Scan for the cell matching the given text and deliver its (x, y) coordinate at center. 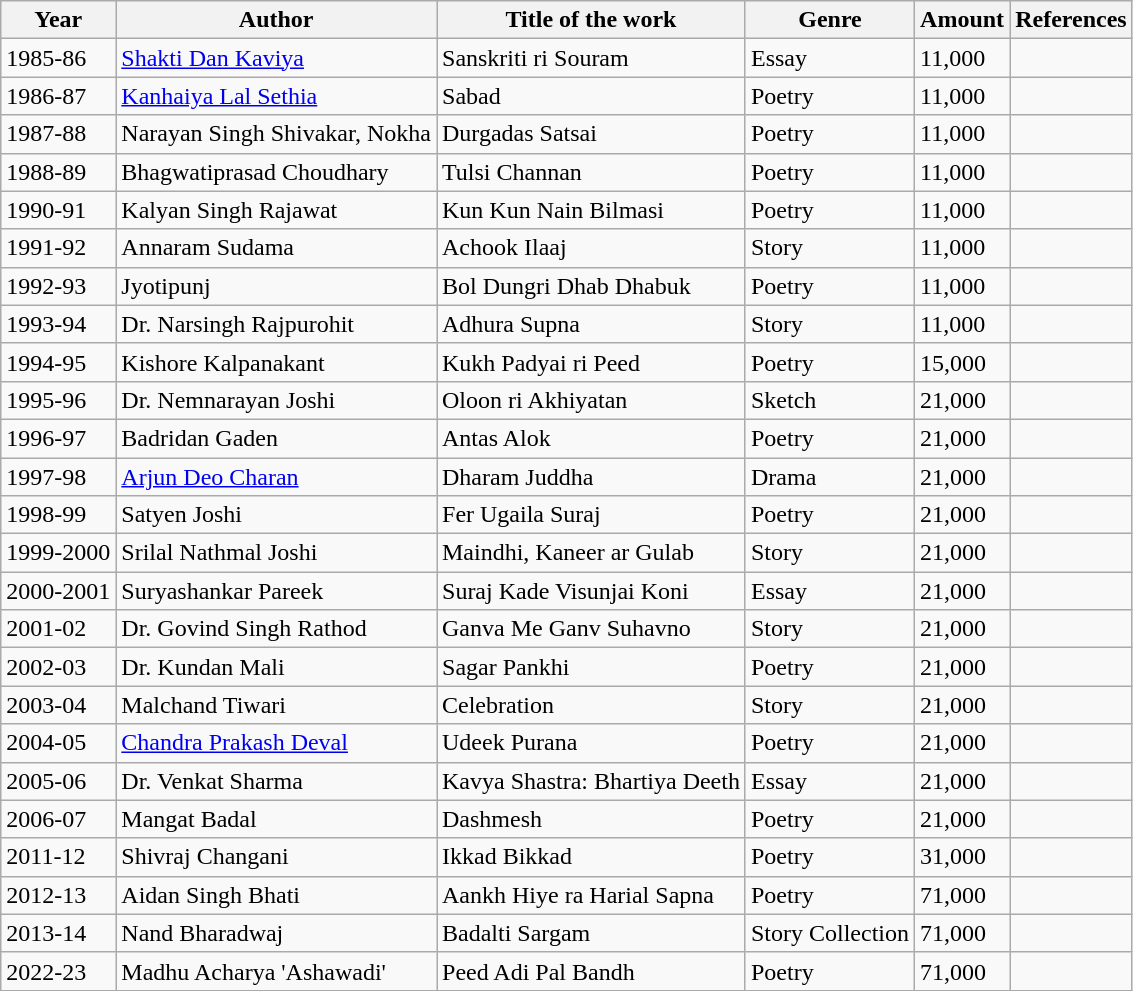
1992-93 (58, 286)
Bol Dungri Dhab Dhabuk (590, 286)
Ganva Me Ganv Suhavno (590, 629)
Jyotipunj (276, 286)
1997-98 (58, 477)
Tulsi Channan (590, 172)
Author (276, 20)
Year (58, 20)
Chandra Prakash Deval (276, 743)
2005-06 (58, 781)
2003-04 (58, 705)
Achook Ilaaj (590, 248)
1995-96 (58, 400)
Aidan Singh Bhati (276, 895)
Kalyan Singh Rajawat (276, 210)
Satyen Joshi (276, 515)
2001-02 (58, 629)
Nand Bharadwaj (276, 933)
Kukh Padyai ri Peed (590, 362)
1987-88 (58, 134)
2002-03 (58, 667)
Title of the work (590, 20)
31,000 (962, 857)
Badridan Gaden (276, 438)
1991-92 (58, 248)
Kanhaiya Lal Sethia (276, 96)
2022-23 (58, 971)
Amount (962, 20)
Srilal Nathmal Joshi (276, 553)
Kavya Shastra: Bhartiya Deeth (590, 781)
1998-99 (58, 515)
Dashmesh (590, 819)
Annaram Sudama (276, 248)
Narayan Singh Shivakar, Nokha (276, 134)
Durgadas Satsai (590, 134)
Adhura Supna (590, 324)
2012-13 (58, 895)
Shakti Dan Kaviya (276, 58)
Sabad (590, 96)
Arjun Deo Charan (276, 477)
Udeek Purana (590, 743)
Story Collection (830, 933)
Dr. Venkat Sharma (276, 781)
1996-97 (58, 438)
References (1072, 20)
Maindhi, Kaneer ar Gulab (590, 553)
Ikkad Bikkad (590, 857)
Dharam Juddha (590, 477)
Badalti Sargam (590, 933)
Shivraj Changani (276, 857)
Kishore Kalpanakant (276, 362)
Dr. Kundan Mali (276, 667)
Dr. Govind Singh Rathod (276, 629)
1994-95 (58, 362)
Suryashankar Pareek (276, 591)
2000-2001 (58, 591)
1999-2000 (58, 553)
1985-86 (58, 58)
Drama (830, 477)
Sagar Pankhi (590, 667)
Fer Ugaila Suraj (590, 515)
Genre (830, 20)
Sketch (830, 400)
2013-14 (58, 933)
2004-05 (58, 743)
Aankh Hiye ra Harial Sapna (590, 895)
1986-87 (58, 96)
2006-07 (58, 819)
1990-91 (58, 210)
Dr. Nemnarayan Joshi (276, 400)
Oloon ri Akhiyatan (590, 400)
Dr. Narsingh Rajpurohit (276, 324)
1988-89 (58, 172)
Peed Adi Pal Bandh (590, 971)
Antas Alok (590, 438)
Sanskriti ri Souram (590, 58)
Suraj Kade Visunjai Koni (590, 591)
Malchand Tiwari (276, 705)
2011-12 (58, 857)
Madhu Acharya 'Ashawadi' (276, 971)
1993-94 (58, 324)
Bhagwatiprasad Choudhary (276, 172)
Kun Kun Nain Bilmasi (590, 210)
15,000 (962, 362)
Celebration (590, 705)
Mangat Badal (276, 819)
